Find where the given text appears and provide that cell's center as (x, y) coordinate. 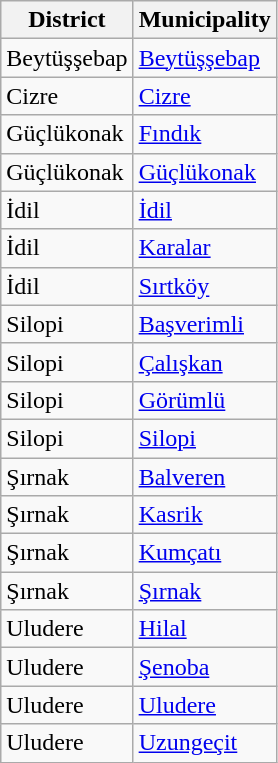
Başverimli (204, 324)
Municipality (204, 20)
Hilal (204, 629)
Şenoba (204, 667)
Balveren (204, 477)
Görümlü (204, 400)
Kasrik (204, 515)
Sırtköy (204, 286)
Çalışkan (204, 362)
Fındık (204, 134)
Kumçatı (204, 553)
Uzungeçit (204, 743)
Karalar (204, 248)
District (67, 20)
